Provide the [x, y] coordinate of the cell's center where the given text is located.  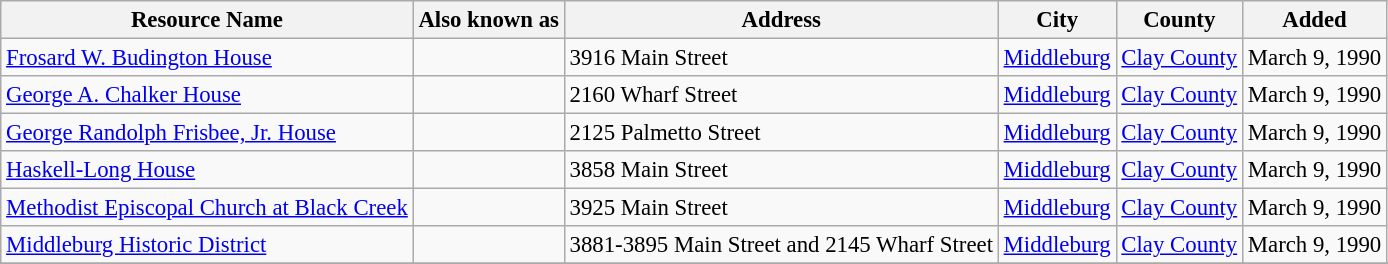
3881-3895 Main Street and 2145 Wharf Street [781, 245]
Address [781, 20]
George Randolph Frisbee, Jr. House [207, 133]
Resource Name [207, 20]
Haskell-Long House [207, 170]
City [1057, 20]
3925 Main Street [781, 208]
George A. Chalker House [207, 95]
2160 Wharf Street [781, 95]
Added [1314, 20]
Middleburg Historic District [207, 245]
3858 Main Street [781, 170]
2125 Palmetto Street [781, 133]
County [1179, 20]
Frosard W. Budington House [207, 58]
3916 Main Street [781, 58]
Methodist Episcopal Church at Black Creek [207, 208]
Also known as [488, 20]
